Identify which cell holds the provided text, then report its (x, y) central coordinate. 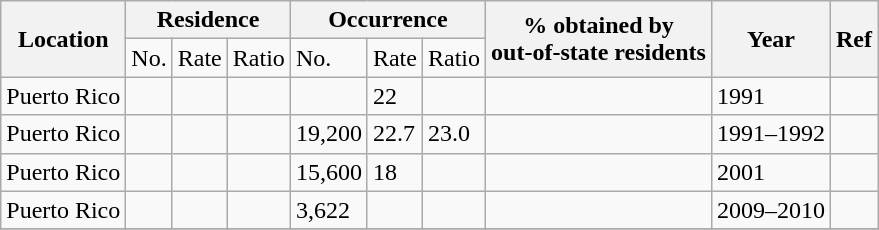
15,600 (328, 172)
Residence (208, 20)
1991–1992 (770, 134)
Occurrence (388, 20)
23.0 (454, 134)
18 (394, 172)
2009–2010 (770, 210)
Ref (854, 39)
Location (64, 39)
% obtained byout-of-state residents (599, 39)
19,200 (328, 134)
1991 (770, 96)
3,622 (328, 210)
22.7 (394, 134)
22 (394, 96)
2001 (770, 172)
Year (770, 39)
